Extract the (X, Y) coordinate from the center of the cell holding the provided text.  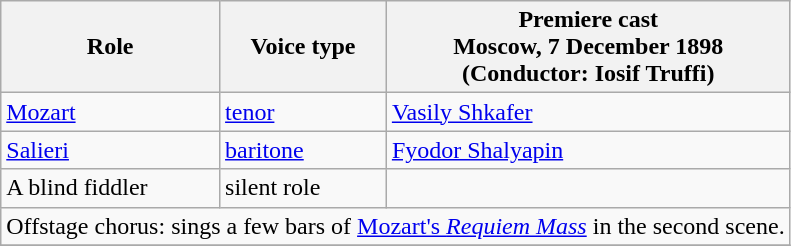
Offstage chorus: sings a few bars of Mozart's Requiem Mass in the second scene. (396, 226)
Mozart (110, 112)
Salieri (110, 150)
silent role (304, 188)
A blind fiddler (110, 188)
Fyodor Shalyapin (588, 150)
Vasily Shkafer (588, 112)
tenor (304, 112)
Role (110, 47)
Voice type (304, 47)
Premiere castMoscow, 7 December 1898(Conductor: Iosif Truffi) (588, 47)
baritone (304, 150)
